Identify which cell holds the provided text, then report its (X, Y) central coordinate. 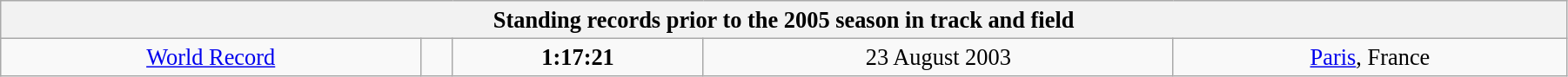
Paris, France (1370, 57)
23 August 2003 (938, 57)
1:17:21 (578, 57)
World Record (211, 57)
Standing records prior to the 2005 season in track and field (784, 19)
